Determine the [X, Y] coordinate at the center of the cell enclosing the given text.  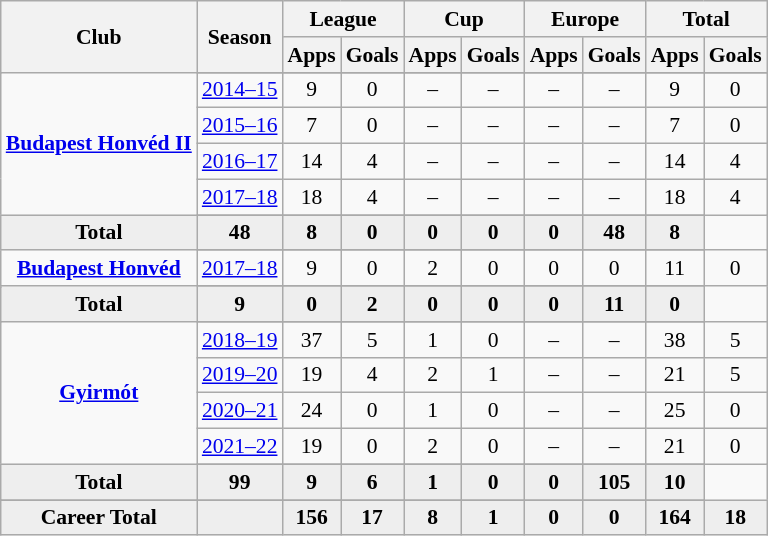
105 [614, 482]
17 [372, 518]
99 [240, 482]
38 [675, 340]
2014–15 [240, 90]
Europe [586, 19]
24 [312, 411]
37 [312, 340]
2019–20 [240, 375]
2020–21 [240, 411]
Club [99, 36]
Season [240, 36]
10 [675, 482]
6 [372, 482]
2015–16 [240, 126]
25 [675, 411]
2021–22 [240, 447]
2018–19 [240, 340]
Budapest Honvéd [99, 269]
164 [675, 518]
League [344, 19]
Cup [464, 19]
Career Total [99, 518]
156 [312, 518]
Gyirmót [99, 393]
2016–17 [240, 162]
Budapest Honvéd II [99, 143]
